Return [x, y] of the center of cell containing provided text 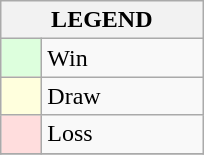
Draw [122, 96]
Loss [122, 134]
Win [122, 58]
LEGEND [102, 20]
